Identify which cell holds the provided text, then report its (x, y) central coordinate. 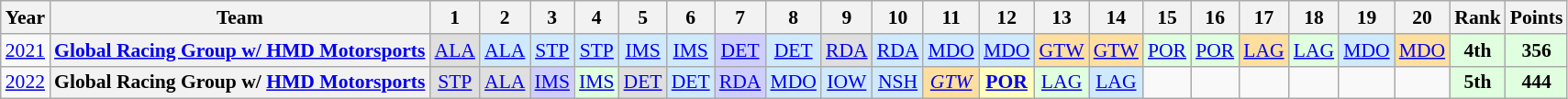
9 (847, 17)
14 (1116, 17)
Team (239, 17)
3 (552, 17)
11 (951, 17)
5th (1477, 82)
19 (1367, 17)
18 (1314, 17)
Points (1537, 17)
7 (740, 17)
444 (1537, 82)
6 (691, 17)
2 (505, 17)
356 (1537, 50)
2021 (26, 50)
4th (1477, 50)
5 (643, 17)
8 (793, 17)
IOW (847, 82)
Rank (1477, 17)
12 (1007, 17)
2022 (26, 82)
10 (898, 17)
4 (596, 17)
Year (26, 17)
17 (1263, 17)
13 (1061, 17)
20 (1422, 17)
15 (1167, 17)
NSH (898, 82)
1 (455, 17)
16 (1215, 17)
